Determine the [x, y] coordinate at the center of the cell enclosing the given text.  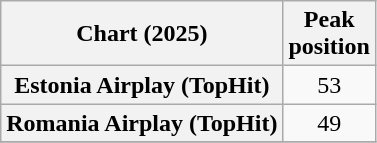
53 [329, 85]
49 [329, 123]
Peakposition [329, 34]
Romania Airplay (TopHit) [142, 123]
Chart (2025) [142, 34]
Estonia Airplay (TopHit) [142, 85]
